Scan for the cell matching the given text and deliver its (x, y) coordinate at center. 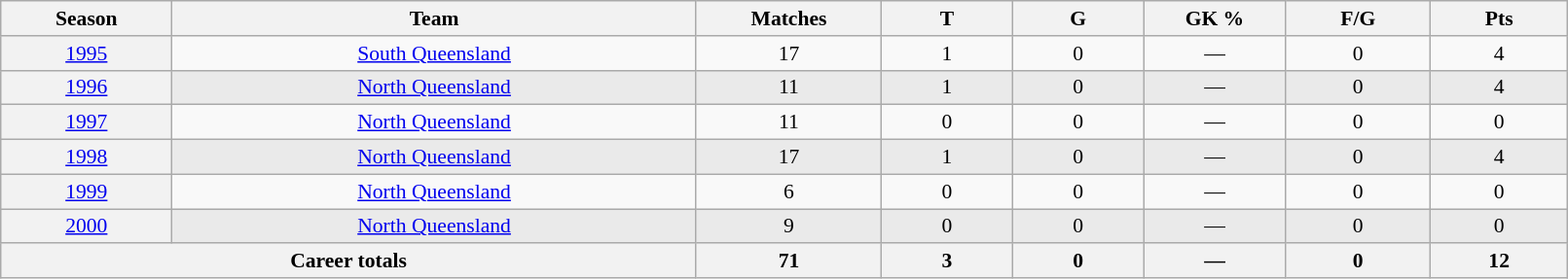
1995 (87, 53)
1996 (87, 87)
1998 (87, 157)
1997 (87, 122)
Career totals (348, 262)
F/G (1358, 18)
Matches (788, 18)
2000 (87, 227)
Team (434, 18)
G (1078, 18)
GK % (1215, 18)
6 (788, 192)
71 (788, 262)
12 (1499, 262)
South Queensland (434, 53)
1999 (87, 192)
9 (788, 227)
Pts (1499, 18)
T (948, 18)
3 (948, 262)
Season (87, 18)
